Search for the cell housing the specified text and yield its [x, y] center coordinate. 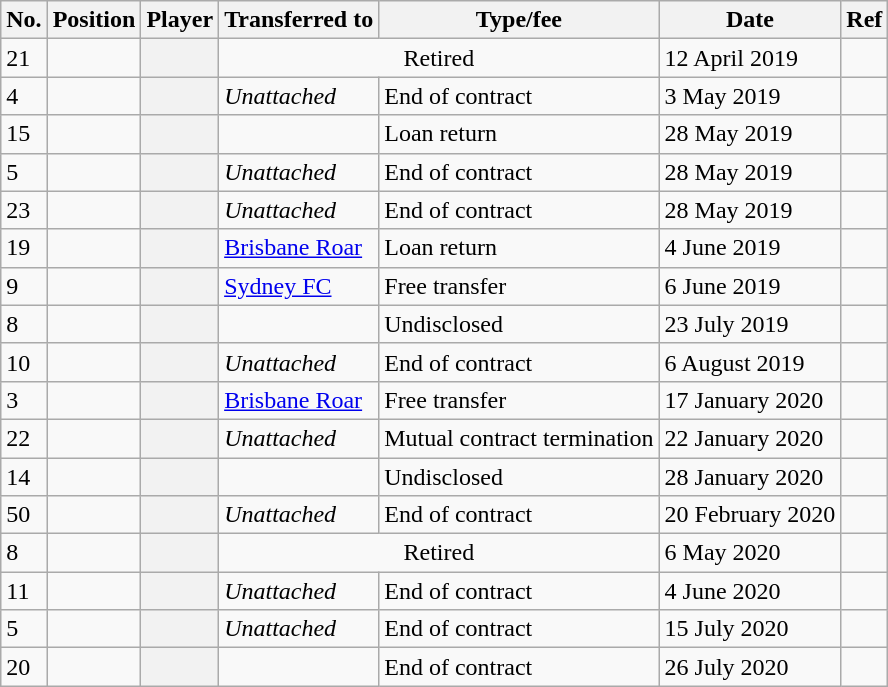
50 [24, 515]
No. [24, 20]
Sydney FC [299, 286]
14 [24, 477]
Transferred to [299, 20]
15 [24, 134]
Position [94, 20]
9 [24, 286]
Mutual contract termination [519, 438]
3 [24, 400]
21 [24, 58]
26 July 2020 [750, 667]
19 [24, 248]
Player [180, 20]
3 May 2019 [750, 96]
6 May 2020 [750, 553]
23 July 2019 [750, 324]
20 [24, 667]
6 June 2019 [750, 286]
12 April 2019 [750, 58]
Date [750, 20]
23 [24, 210]
20 February 2020 [750, 515]
11 [24, 591]
Ref [864, 20]
Type/fee [519, 20]
28 January 2020 [750, 477]
4 June 2019 [750, 248]
17 January 2020 [750, 400]
6 August 2019 [750, 362]
4 [24, 96]
22 [24, 438]
15 July 2020 [750, 629]
10 [24, 362]
22 January 2020 [750, 438]
4 June 2020 [750, 591]
